Capture the cell that displays the provided text and extract its [x, y] central coordinate. 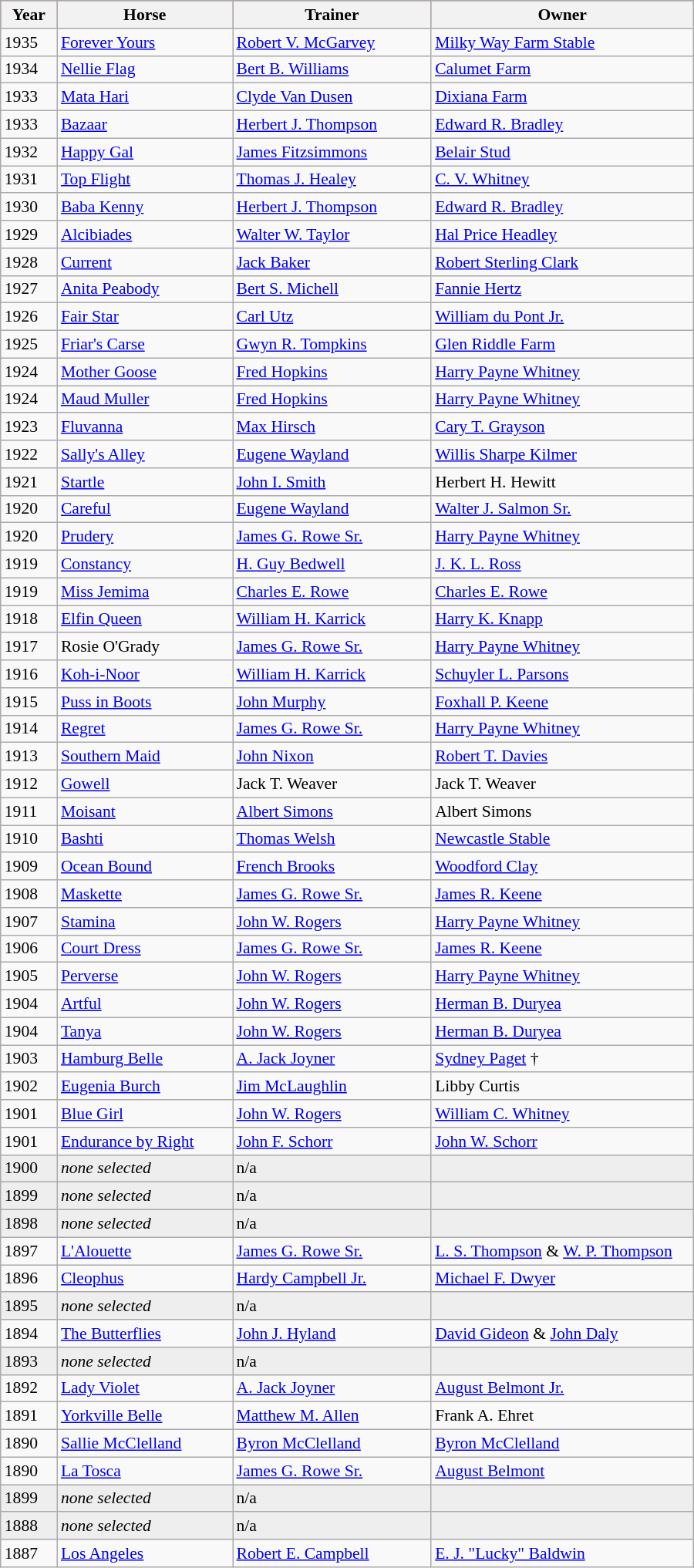
C. V. Whitney [562, 180]
E. J. "Lucky" Baldwin [562, 1553]
1887 [29, 1553]
Robert E. Campbell [332, 1553]
1912 [29, 784]
Friar's Carse [145, 345]
1911 [29, 811]
Koh-i-Noor [145, 674]
Court Dress [145, 949]
Hamburg Belle [145, 1059]
1902 [29, 1087]
Gowell [145, 784]
Frank A. Ehret [562, 1416]
Maskette [145, 894]
1908 [29, 894]
Eugenia Burch [145, 1087]
Carl Utz [332, 317]
1922 [29, 454]
Matthew M. Allen [332, 1416]
Robert Sterling Clark [562, 262]
Sallie McClelland [145, 1444]
Gwyn R. Tompkins [332, 345]
Baba Kenny [145, 207]
1929 [29, 234]
1905 [29, 976]
Blue Girl [145, 1114]
Startle [145, 482]
Prudery [145, 537]
Elfin Queen [145, 619]
French Brooks [332, 867]
1893 [29, 1361]
Libby Curtis [562, 1087]
Mata Hari [145, 97]
Tanya [145, 1031]
Fluvanna [145, 427]
1914 [29, 729]
Top Flight [145, 180]
1934 [29, 69]
1916 [29, 674]
1928 [29, 262]
August Belmont Jr. [562, 1388]
Maud Muller [145, 400]
1925 [29, 345]
Herbert H. Hewitt [562, 482]
1900 [29, 1168]
1907 [29, 922]
Jim McLaughlin [332, 1087]
Cary T. Grayson [562, 427]
1917 [29, 647]
1903 [29, 1059]
Southern Maid [145, 757]
Moisant [145, 811]
Schuyler L. Parsons [562, 674]
H. Guy Bedwell [332, 565]
Fannie Hertz [562, 289]
Hal Price Headley [562, 234]
Bert S. Michell [332, 289]
Fair Star [145, 317]
La Tosca [145, 1471]
Yorkville Belle [145, 1416]
Walter J. Salmon Sr. [562, 509]
Perverse [145, 976]
Sydney Paget † [562, 1059]
August Belmont [562, 1471]
Regret [145, 729]
Stamina [145, 922]
Sally's Alley [145, 454]
Walter W. Taylor [332, 234]
David Gideon & John Daly [562, 1334]
Artful [145, 1004]
1927 [29, 289]
The Butterflies [145, 1334]
1930 [29, 207]
Los Angeles [145, 1553]
Jack Baker [332, 262]
Dixiana Farm [562, 97]
1906 [29, 949]
1921 [29, 482]
Constancy [145, 565]
Puss in Boots [145, 702]
Endurance by Right [145, 1141]
Max Hirsch [332, 427]
John J. Hyland [332, 1334]
Forever Yours [145, 42]
Foxhall P. Keene [562, 702]
John I. Smith [332, 482]
Bert B. Williams [332, 69]
L. S. Thompson & W. P. Thompson [562, 1251]
1894 [29, 1334]
1909 [29, 867]
Happy Gal [145, 152]
1896 [29, 1279]
Nellie Flag [145, 69]
Hardy Campbell Jr. [332, 1279]
Calumet Farm [562, 69]
Bazaar [145, 125]
L'Alouette [145, 1251]
1897 [29, 1251]
Thomas Welsh [332, 839]
1892 [29, 1388]
1891 [29, 1416]
Glen Riddle Farm [562, 345]
Milky Way Farm Stable [562, 42]
Trainer [332, 15]
Cleophus [145, 1279]
1913 [29, 757]
Belair Stud [562, 152]
Woodford Clay [562, 867]
Alcibiades [145, 234]
James Fitzsimmons [332, 152]
1923 [29, 427]
1935 [29, 42]
John W. Schorr [562, 1141]
William C. Whitney [562, 1114]
1888 [29, 1526]
Horse [145, 15]
John F. Schorr [332, 1141]
1898 [29, 1224]
Robert T. Davies [562, 757]
William du Pont Jr. [562, 317]
1910 [29, 839]
Newcastle Stable [562, 839]
Thomas J. Healey [332, 180]
Careful [145, 509]
Bashti [145, 839]
1932 [29, 152]
Harry K. Knapp [562, 619]
Ocean Bound [145, 867]
1895 [29, 1307]
Rosie O'Grady [145, 647]
Michael F. Dwyer [562, 1279]
Anita Peabody [145, 289]
Lady Violet [145, 1388]
John Nixon [332, 757]
1915 [29, 702]
John Murphy [332, 702]
Clyde Van Dusen [332, 97]
J. K. L. Ross [562, 565]
1918 [29, 619]
Year [29, 15]
Owner [562, 15]
Current [145, 262]
Miss Jemima [145, 592]
Mother Goose [145, 372]
1931 [29, 180]
Willis Sharpe Kilmer [562, 454]
1926 [29, 317]
Robert V. McGarvey [332, 42]
